Provide the (X, Y) coordinate of the cell's center where the given text is located.  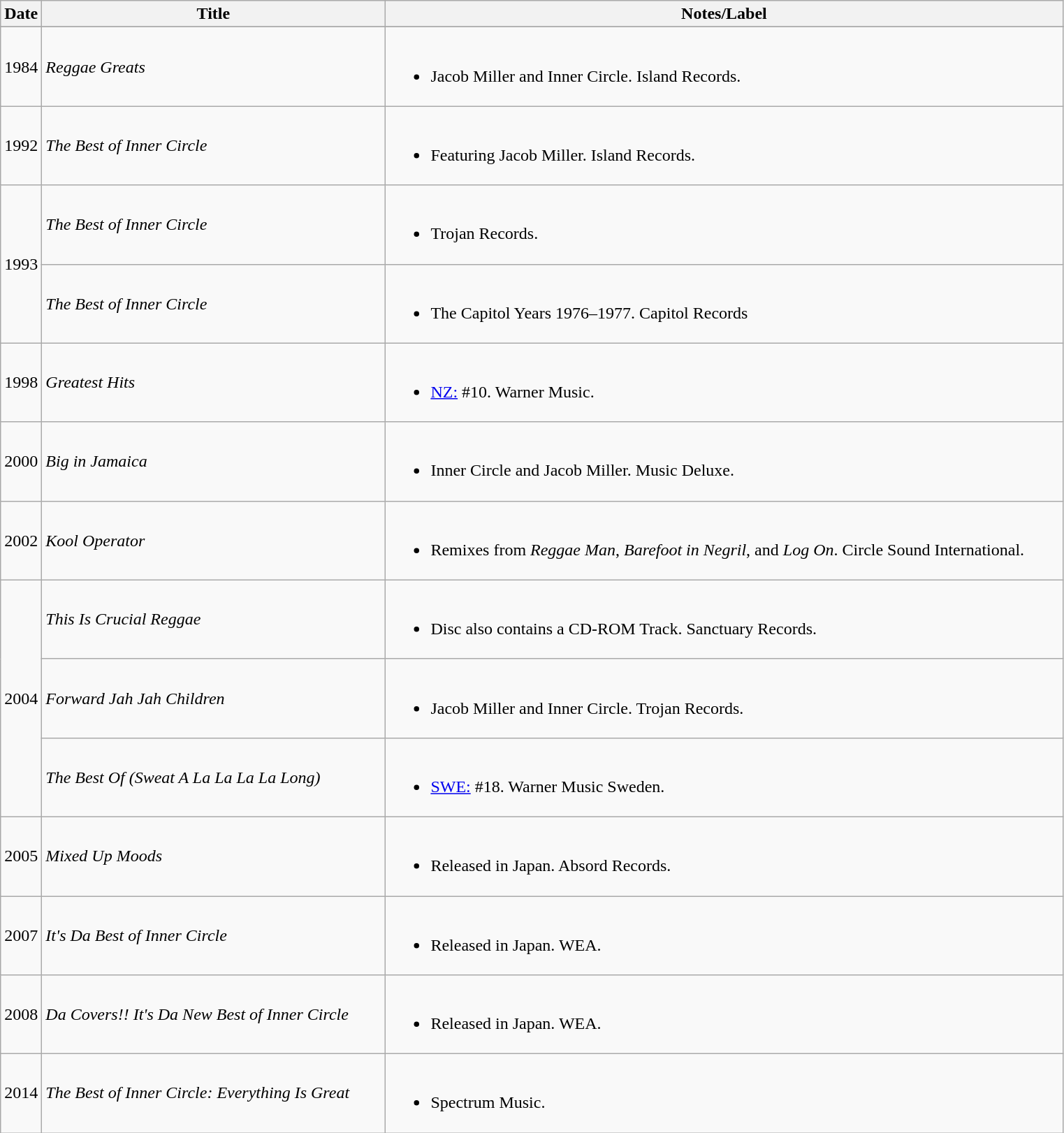
This Is Crucial Reggae (214, 619)
The Best Of (Sweat A La La La La Long) (214, 777)
Spectrum Music. (724, 1094)
Jacob Miller and Inner Circle. Trojan Records. (724, 699)
Greatest Hits (214, 383)
Title (214, 14)
Da Covers!! It's Da New Best of Inner Circle (214, 1014)
1992 (21, 145)
Jacob Miller and Inner Circle. Island Records. (724, 67)
Notes/Label (724, 14)
Inner Circle and Jacob Miller. Music Deluxe. (724, 461)
NZ: #10. Warner Music. (724, 383)
Forward Jah Jah Children (214, 699)
2004 (21, 699)
Trojan Records. (724, 225)
1998 (21, 383)
1993 (21, 264)
Kool Operator (214, 541)
Released in Japan. Absord Records. (724, 856)
2002 (21, 541)
2008 (21, 1014)
2000 (21, 461)
Big in Jamaica (214, 461)
Remixes from Reggae Man, Barefoot in Negril, and Log On. Circle Sound International. (724, 541)
1984 (21, 67)
Featuring Jacob Miller. Island Records. (724, 145)
Mixed Up Moods (214, 856)
The Capitol Years 1976–1977. Capitol Records (724, 303)
The Best of Inner Circle: Everything Is Great (214, 1094)
2005 (21, 856)
2014 (21, 1094)
It's Da Best of Inner Circle (214, 935)
Reggae Greats (214, 67)
SWE: #18. Warner Music Sweden. (724, 777)
Date (21, 14)
Disc also contains a CD-ROM Track. Sanctuary Records. (724, 619)
2007 (21, 935)
